Search for the cell housing the specified text and yield its (x, y) center coordinate. 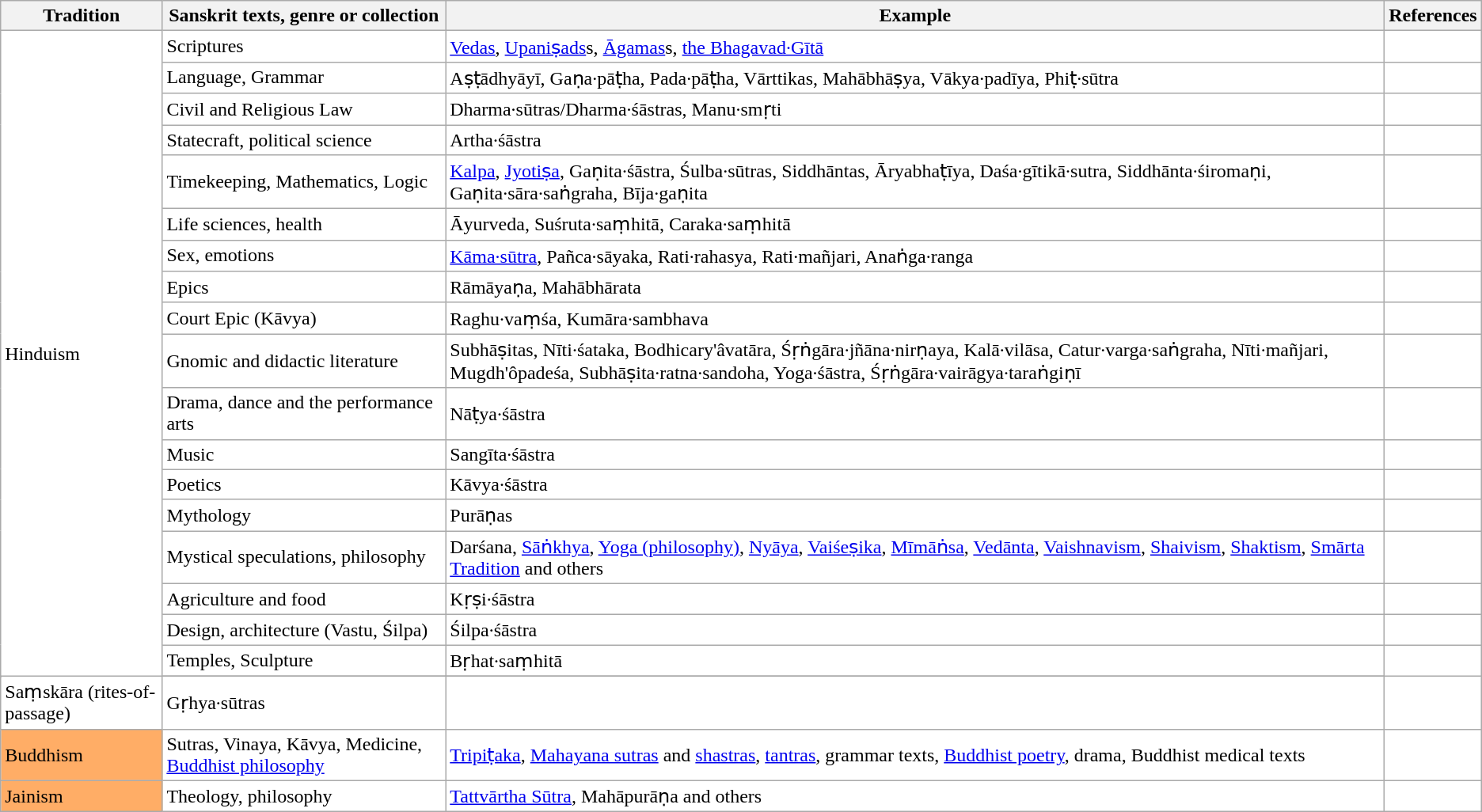
Aṣṭādhyāyī, Gaṇa·pāṭha, Pada·pāṭha, Vārttikas, Mahābhāṣya, Vākya·padīya, Phiṭ·sūtra (915, 78)
Tripiṭaka, Mahayana sutras and shastras, tantras, grammar texts, Buddhist poetry, drama, Buddhist medical texts (915, 755)
Vedas, Upaniṣadss, Āgamass, the Bhagavad·Gītā (915, 47)
Saṃskāra (rites-of-passage) (82, 703)
Dharma·sūtras/Dharma·śāstras, Manu·smṛti (915, 109)
Kṛṣi·śāstra (915, 599)
Sangīta·śāstra (915, 454)
Poetics (304, 484)
Epics (304, 287)
Temples, Sculpture (304, 661)
Darśana, Sāṅkhya, Yoga (philosophy), Nyāya, Vaiśeṣika, Mīmāṅsa, Vedānta, Vaishnavism, Shaivism, Shaktism, Smārta Tradition and others (915, 557)
Timekeeping, Mathematics, Logic (304, 182)
Court Epic (Kāvya) (304, 318)
Rāmāyaṇa, Mahābhārata (915, 287)
References (1433, 16)
Tradition (82, 16)
Tattvārtha Sūtra, Mahāpurāṇa and others (915, 796)
Statecraft, political science (304, 140)
Kāvya·śāstra (915, 484)
Kalpa, Jyotiṣa, Gaṇita·śāstra, Śulba·sūtras, Siddhāntas, Āryabhaṭīya, Daśa·gītikā·sutra, Siddhānta·śiromaṇi, Gaṇita·sāra·saṅgraha, Bīja·gaṇita (915, 182)
Sanskrit texts, genre or collection (304, 16)
Kāma·sūtra, Pañca·sāyaka, Rati·rahasya, Rati·mañjari, Anaṅga·ranga (915, 256)
Raghu·vaṃśa, Kumāra·sambhava (915, 318)
Āyurveda, Suśruta·saṃhitā, Caraka·saṃhitā (915, 225)
Gnomic and didactic literature (304, 361)
Design, architecture (Vastu, Śilpa) (304, 630)
Language, Grammar (304, 78)
Purāṇas (915, 515)
Śilpa·śāstra (915, 630)
Drama, dance and the performance arts (304, 413)
Hinduism (82, 354)
Sutras, Vinaya, Kāvya, Medicine, Buddhist philosophy (304, 755)
Agriculture and food (304, 599)
Mythology (304, 515)
Civil and Religious Law (304, 109)
Jainism (82, 796)
Artha·śāstra (915, 140)
Sex, emotions (304, 256)
Scriptures (304, 47)
Theology, philosophy (304, 796)
Mystical speculations, philosophy (304, 557)
Nāṭya·śāstra (915, 413)
Gṛhya·sūtras (304, 703)
Life sciences, health (304, 225)
Example (915, 16)
Music (304, 454)
Bṛhat·saṃhitā (915, 661)
Buddhism (82, 755)
